Detect which cell encompasses the target text, then output its (x, y) center coordinate. 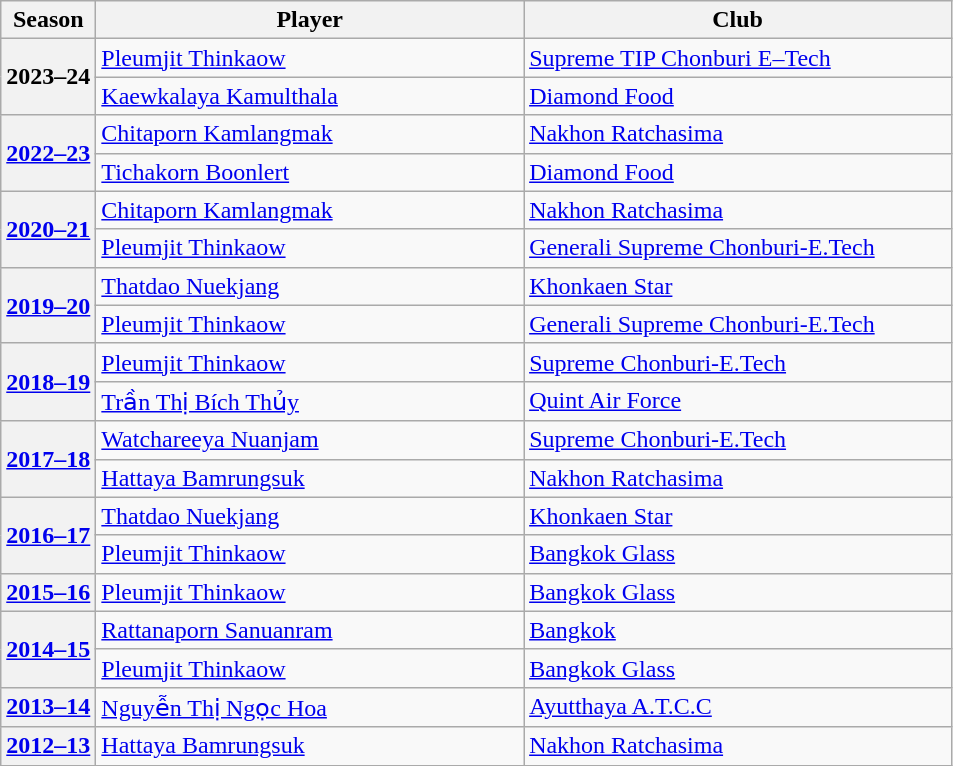
2022–23 (48, 153)
2020–21 (48, 229)
Nguyễn Thị Ngọc Hoa (310, 707)
2015–16 (48, 592)
2016–17 (48, 535)
Player (310, 20)
2013–14 (48, 707)
Supreme TIP Chonburi E–Tech (738, 58)
2014–15 (48, 649)
Season (48, 20)
Trần Thị Bích Thủy (310, 401)
2017–18 (48, 459)
Tichakorn Boonlert (310, 172)
Bangkok (738, 630)
2012–13 (48, 746)
Rattanaporn Sanuanram (310, 630)
Club (738, 20)
2023–24 (48, 77)
Kaewkalaya Kamulthala (310, 96)
Quint Air Force (738, 401)
Ayutthaya A.T.C.C (738, 707)
2018–19 (48, 382)
2019–20 (48, 305)
Watchareeya Nuanjam (310, 440)
